Capture the cell that displays the provided text and extract its (x, y) central coordinate. 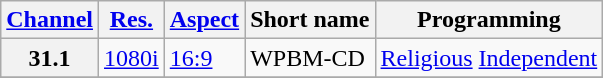
WPBM-CD (310, 58)
Res. (132, 20)
Channel (50, 20)
1080i (132, 58)
Short name (310, 20)
Programming (489, 20)
Religious Independent (489, 58)
16:9 (204, 58)
Aspect (204, 20)
31.1 (50, 58)
